Find where the given text appears and provide that cell's center as (X, Y) coordinate. 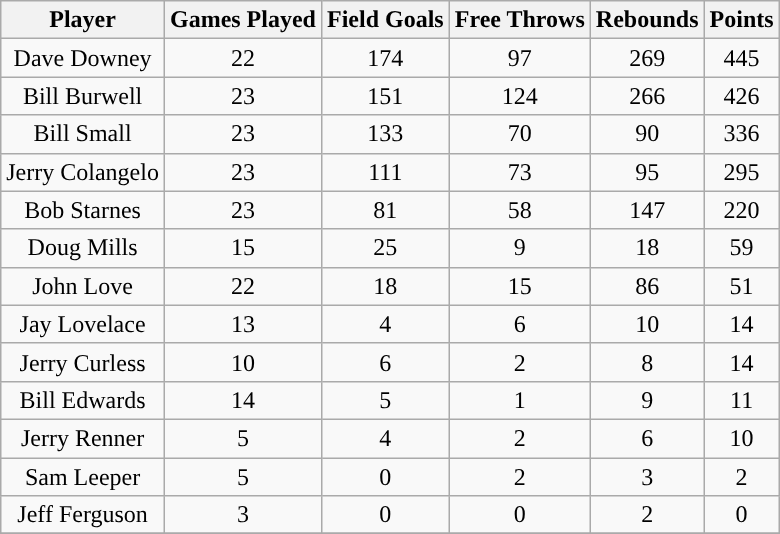
Player (83, 20)
426 (742, 96)
266 (647, 96)
174 (385, 58)
295 (742, 172)
220 (742, 210)
124 (520, 96)
151 (385, 96)
Jerry Curless (83, 362)
25 (385, 248)
97 (520, 58)
70 (520, 134)
Games Played (242, 20)
Jay Lovelace (83, 324)
Jerry Renner (83, 438)
Sam Leeper (83, 477)
336 (742, 134)
13 (242, 324)
81 (385, 210)
90 (647, 134)
Jerry Colangelo (83, 172)
Bill Edwards (83, 400)
Bill Burwell (83, 96)
Bill Small (83, 134)
147 (647, 210)
58 (520, 210)
Points (742, 20)
95 (647, 172)
111 (385, 172)
1 (520, 400)
8 (647, 362)
Doug Mills (83, 248)
59 (742, 248)
11 (742, 400)
Rebounds (647, 20)
Free Throws (520, 20)
133 (385, 134)
Field Goals (385, 20)
Jeff Ferguson (83, 515)
51 (742, 286)
Bob Starnes (83, 210)
73 (520, 172)
Dave Downey (83, 58)
86 (647, 286)
269 (647, 58)
445 (742, 58)
John Love (83, 286)
